Return (x, y) of the center of cell containing provided text 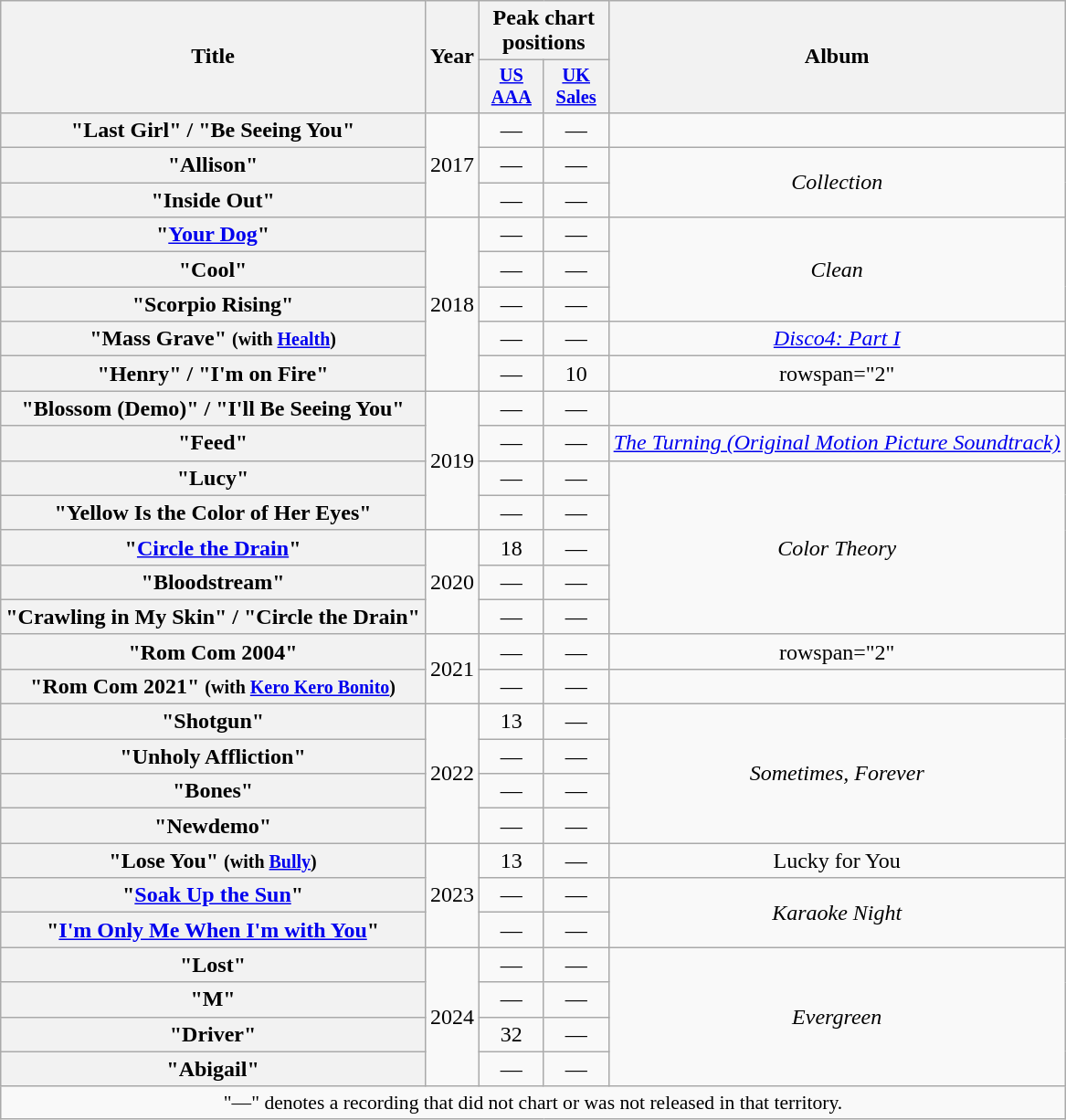
Evergreen (837, 1017)
"Blossom (Demo)" / "I'll Be Seeing You" (214, 408)
"Feed" (214, 443)
"Lucy" (214, 478)
"Lost" (214, 965)
"Last Girl" / "Be Seeing You" (214, 130)
2024 (451, 1017)
"Bloodstream" (214, 582)
32 (512, 1034)
"Your Dog" (214, 235)
18 (512, 547)
Album (837, 57)
"Crawling in My Skin" / "Circle the Drain" (214, 617)
"Rom Com 2004" (214, 651)
2022 (451, 774)
Sometimes, Forever (837, 774)
Karaoke Night (837, 913)
"Abigail" (214, 1069)
2019 (451, 460)
Year (451, 57)
2018 (451, 304)
2020 (451, 582)
"Driver" (214, 1034)
Color Theory (837, 547)
2023 (451, 895)
"Rom Com 2021" (with Kero Kero Bonito) (214, 686)
"Soak Up the Sun" (214, 895)
10 (575, 374)
2017 (451, 164)
"Newdemo" (214, 826)
Collection (837, 183)
Disco4: Part I (837, 339)
"Henry" / "I'm on Fire" (214, 374)
"—" denotes a recording that did not chart or was not released in that territory. (533, 1103)
USAAA (512, 87)
"Bones" (214, 791)
"I'm Only Me When I'm with You" (214, 930)
"Allison" (214, 165)
Peak chart positions (544, 31)
"Unholy Affliction" (214, 756)
"Scorpio Rising" (214, 304)
Lucky for You (837, 861)
"Mass Grave" (with Health) (214, 339)
UKSales (575, 87)
"M" (214, 999)
"Lose You" (with Bully) (214, 861)
2021 (451, 669)
Title (214, 57)
"Cool" (214, 269)
The Turning (Original Motion Picture Soundtrack) (837, 443)
"Inside Out" (214, 200)
Clean (837, 269)
"Circle the Drain" (214, 547)
"Shotgun" (214, 722)
"Yellow Is the Color of Her Eyes" (214, 512)
